Return (x, y) of the center of cell containing provided text 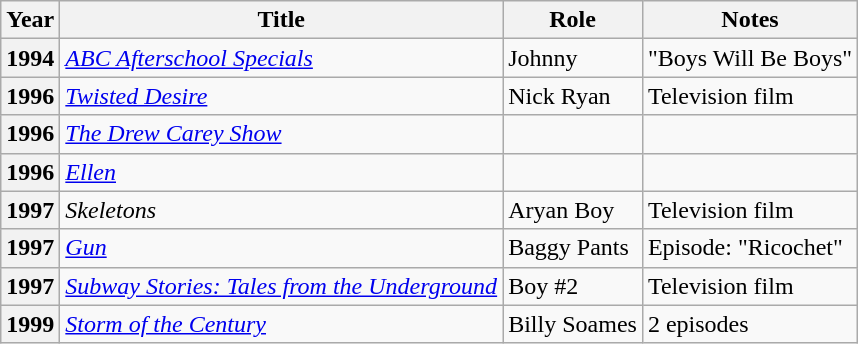
Nick Ryan (573, 96)
Aryan Boy (573, 210)
Episode: "Ricochet" (750, 248)
Boy #2 (573, 286)
1999 (30, 324)
Subway Stories: Tales from the Underground (282, 286)
Twisted Desire (282, 96)
ABC Afterschool Specials (282, 58)
Title (282, 20)
Skeletons (282, 210)
Year (30, 20)
Johnny (573, 58)
The Drew Carey Show (282, 134)
2 episodes (750, 324)
Billy Soames (573, 324)
Role (573, 20)
Gun (282, 248)
Storm of the Century (282, 324)
Notes (750, 20)
"Boys Will Be Boys" (750, 58)
1994 (30, 58)
Ellen (282, 172)
Baggy Pants (573, 248)
